Determine the (X, Y) coordinate at the center of the cell enclosing the given text.  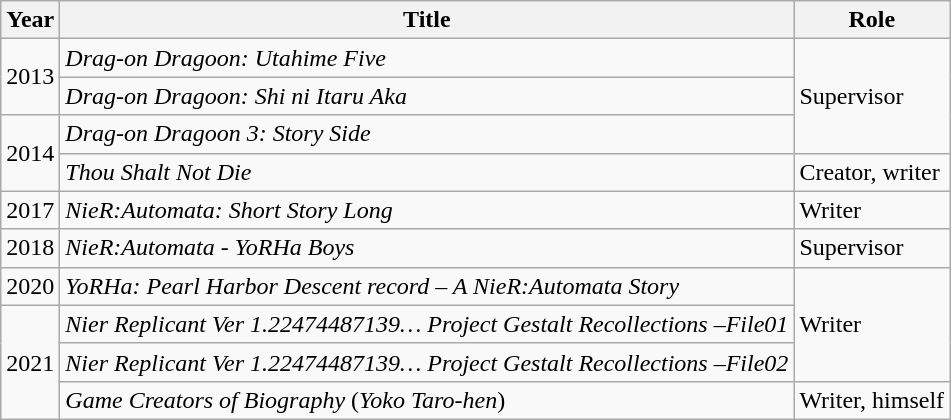
NieR:Automata: Short Story Long (427, 210)
2013 (30, 77)
Role (872, 20)
2020 (30, 286)
Nier Replicant Ver 1.22474487139… Project Gestalt Recollections –File01 (427, 324)
Drag-on Dragoon 3: Story Side (427, 134)
Drag-on Dragoon: Utahime Five (427, 58)
Game Creators of Biography (Yoko Taro-hen) (427, 400)
2021 (30, 362)
2017 (30, 210)
2018 (30, 248)
Thou Shalt Not Die (427, 172)
Title (427, 20)
Creator, writer (872, 172)
2014 (30, 153)
Year (30, 20)
YoRHa: Pearl Harbor Descent record – A NieR:Automata Story (427, 286)
NieR:Automata - YoRHa Boys (427, 248)
Nier Replicant Ver 1.22474487139… Project Gestalt Recollections –File02 (427, 362)
Writer, himself (872, 400)
Drag-on Dragoon: Shi ni Itaru Aka (427, 96)
